Pinpoint the cell where the given text exists, returning its (x, y) midpoint coordinate. 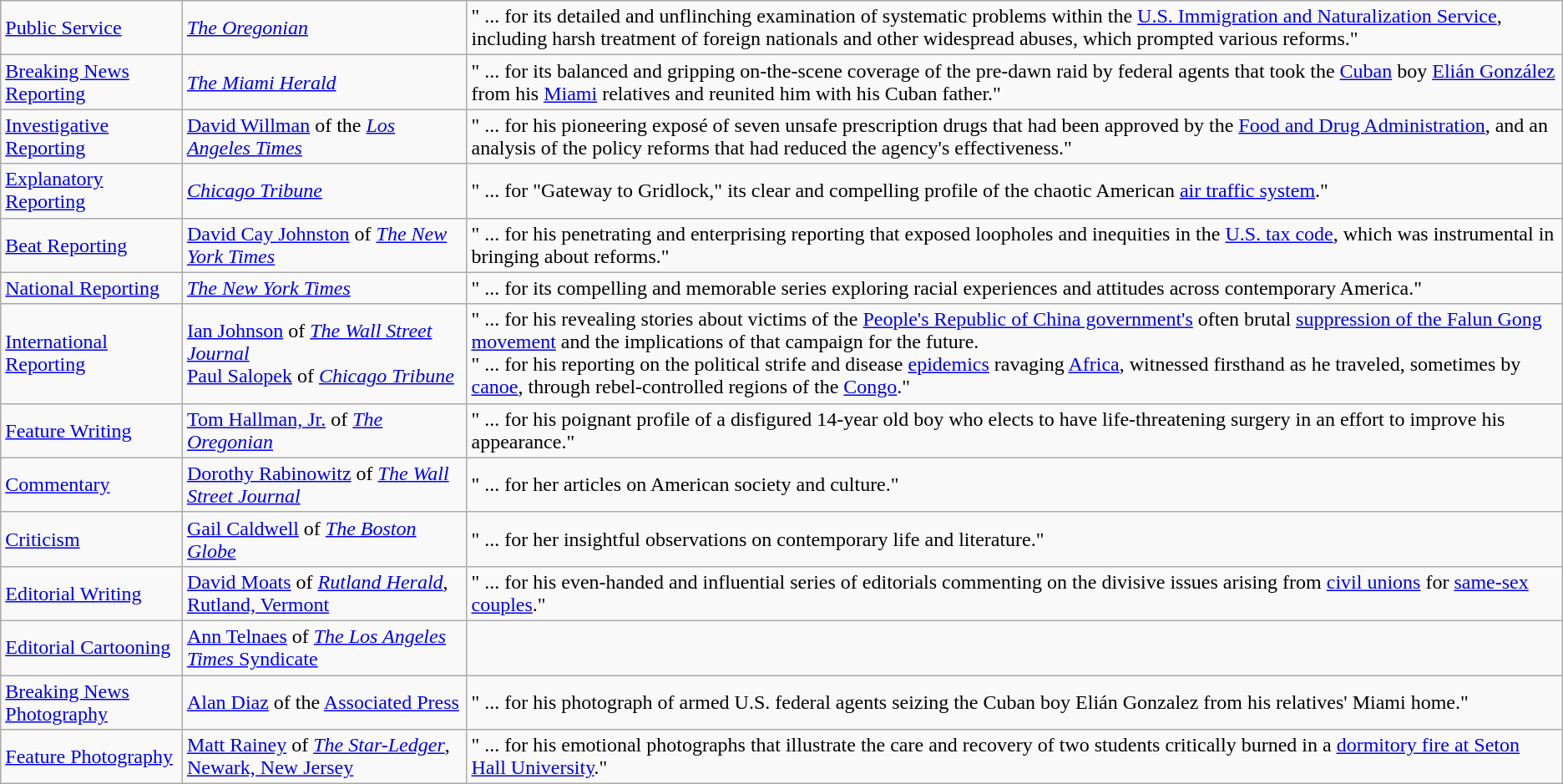
Feature Writing (92, 431)
" ... for his poignant profile of a disfigured 14-year old boy who elects to have life-threatening surgery in an effort to improve his appearance." (1014, 431)
Breaking News Photography (92, 701)
Public Service (92, 28)
National Reporting (92, 288)
" ... for "Gateway to Gridlock," its clear and compelling profile of the chaotic American air traffic system." (1014, 190)
Criticism (92, 539)
The Miami Herald (324, 82)
" ... for his even-handed and influential series of editorials commenting on the divisive issues arising from civil unions for same-sex couples." (1014, 593)
Alan Diaz of the Associated Press (324, 701)
" ... for her insightful observations on contemporary life and literature." (1014, 539)
Commentary (92, 484)
Gail Caldwell of The Boston Globe (324, 539)
David Cay Johnston of The New York Times (324, 245)
Editorial Writing (92, 593)
Ann Telnaes of The Los Angeles Times Syndicate (324, 648)
Beat Reporting (92, 245)
International Reporting (92, 354)
Investigative Reporting (92, 137)
Dorothy Rabinowitz of The Wall Street Journal (324, 484)
The New York Times (324, 288)
Explanatory Reporting (92, 190)
" ... for its compelling and memorable series exploring racial experiences and attitudes across contemporary America." (1014, 288)
Breaking News Reporting (92, 82)
The Oregonian (324, 28)
Matt Rainey of The Star-Ledger, Newark, New Jersey (324, 756)
Chicago Tribune (324, 190)
" ... for her articles on American society and culture." (1014, 484)
Editorial Cartooning (92, 648)
Tom Hallman, Jr. of The Oregonian (324, 431)
" ... for his photograph of armed U.S. federal agents seizing the Cuban boy Elián Gonzalez from his relatives' Miami home." (1014, 701)
David Moats of Rutland Herald, Rutland, Vermont (324, 593)
David Willman of the Los Angeles Times (324, 137)
Ian Johnson of The Wall Street JournalPaul Salopek of Chicago Tribune (324, 354)
Feature Photography (92, 756)
